For the text-containing cell, return its midpoint in (X, Y) coordinate format. 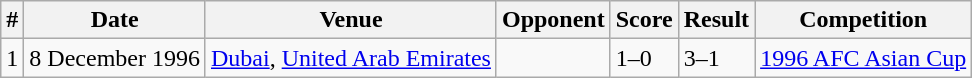
Competition (864, 20)
1 (12, 58)
Dubai, United Arab Emirates (350, 58)
Result (716, 20)
Score (644, 20)
# (12, 20)
1–0 (644, 58)
1996 AFC Asian Cup (864, 58)
Venue (350, 20)
Date (115, 20)
Opponent (553, 20)
3–1 (716, 58)
8 December 1996 (115, 58)
